Return the [x, y] coordinate for the center point of the cell that contains the specified text.  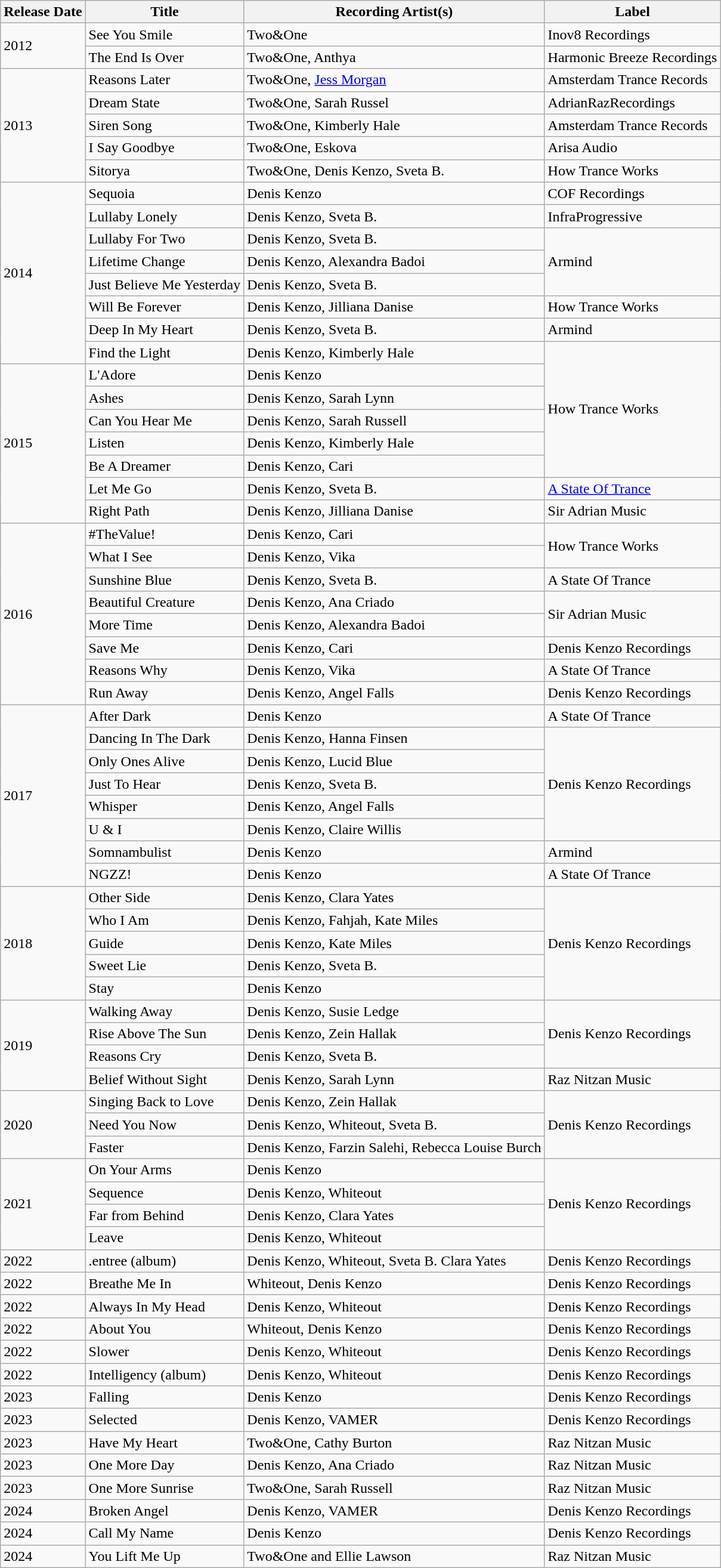
Whisper [165, 807]
Can You Hear Me [165, 421]
Intelligency (album) [165, 1374]
Title [165, 12]
Beautiful Creature [165, 602]
Two&One, Denis Kenzo, Sveta B. [394, 171]
Two&One, Sarah Russell [394, 1488]
Lifetime Change [165, 261]
Sitorya [165, 171]
Harmonic Breeze Recordings [632, 57]
Dancing In The Dark [165, 739]
Right Path [165, 511]
Two&One, Jess Morgan [394, 80]
On Your Arms [165, 1170]
Denis Kenzo, Sarah Russell [394, 421]
One More Day [165, 1465]
About You [165, 1329]
Release Date [43, 12]
Always In My Head [165, 1306]
Just To Hear [165, 784]
Be A Dreamer [165, 466]
Guide [165, 943]
Sunshine Blue [165, 579]
Call My Name [165, 1533]
Denis Kenzo, Claire Willis [394, 829]
Breathe Me In [165, 1283]
Denis Kenzo, Hanna Finsen [394, 739]
Two&One and Ellie Lawson [394, 1556]
Denis Kenzo, Lucid Blue [394, 761]
Faster [165, 1147]
Will Be Forever [165, 307]
Rise Above The Sun [165, 1034]
Sweet Lie [165, 965]
2012 [43, 46]
Arisa Audio [632, 148]
L'Adore [165, 375]
2020 [43, 1125]
After Dark [165, 716]
More Time [165, 625]
Deep In My Heart [165, 330]
2013 [43, 125]
See You Smile [165, 35]
Sequoia [165, 193]
Sequence [165, 1193]
Two&One, Cathy Burton [394, 1443]
Siren Song [165, 125]
Denis Kenzo, Whiteout, Sveta B. Clara Yates [394, 1261]
Run Away [165, 693]
Save Me [165, 647]
Singing Back to Love [165, 1102]
Leave [165, 1238]
Slower [165, 1351]
Two&One, Sarah Russel [394, 103]
Falling [165, 1397]
Let Me Go [165, 489]
Lullaby For Two [165, 239]
Denis Kenzo, Fahjah, Kate Miles [394, 920]
2019 [43, 1045]
Listen [165, 443]
AdrianRazRecordings [632, 103]
Selected [165, 1420]
Stay [165, 988]
Walking Away [165, 1011]
Other Side [165, 897]
Denis Kenzo, Farzin Salehi, Rebecca Louise Burch [394, 1147]
Reasons Later [165, 80]
You Lift Me Up [165, 1556]
Broken Angel [165, 1511]
Two&One, Anthya [394, 57]
Inov8 Recordings [632, 35]
Have My Heart [165, 1443]
Lullaby Lonely [165, 216]
NGZZ! [165, 875]
Ashes [165, 398]
Find the Light [165, 353]
2021 [43, 1204]
Two&One, Eskova [394, 148]
2016 [43, 613]
One More Sunrise [165, 1488]
Denis Kenzo, Susie Ledge [394, 1011]
2018 [43, 943]
Dream State [165, 103]
The End Is Over [165, 57]
Denis Kenzo, Kate Miles [394, 943]
2015 [43, 443]
COF Recordings [632, 193]
Who I Am [165, 920]
Only Ones Alive [165, 761]
Label [632, 12]
2014 [43, 273]
I Say Goodbye [165, 148]
#TheValue! [165, 534]
.entree (album) [165, 1261]
What I See [165, 557]
Somnambulist [165, 852]
Denis Kenzo, Whiteout, Sveta B. [394, 1125]
Two&One, Kimberly Hale [394, 125]
Belief Without Sight [165, 1079]
Reasons Cry [165, 1057]
Two&One [394, 35]
Reasons Why [165, 671]
2017 [43, 795]
Need You Now [165, 1125]
Recording Artist(s) [394, 12]
Just Believe Me Yesterday [165, 285]
InfraProgressive [632, 216]
U & I [165, 829]
Far from Behind [165, 1215]
